Search for the cell housing the specified text and yield its (X, Y) center coordinate. 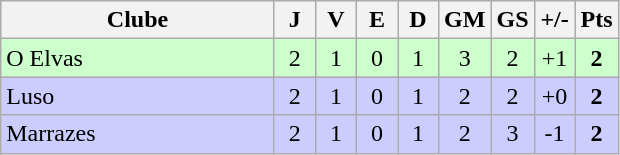
Pts (596, 20)
Luso (138, 96)
V (336, 20)
E (376, 20)
O Elvas (138, 58)
-1 (554, 134)
+0 (554, 96)
GM (465, 20)
+1 (554, 58)
Marrazes (138, 134)
J (294, 20)
D (418, 20)
GS (512, 20)
+/- (554, 20)
Clube (138, 20)
